For the text-containing cell, return its midpoint in [X, Y] coordinate format. 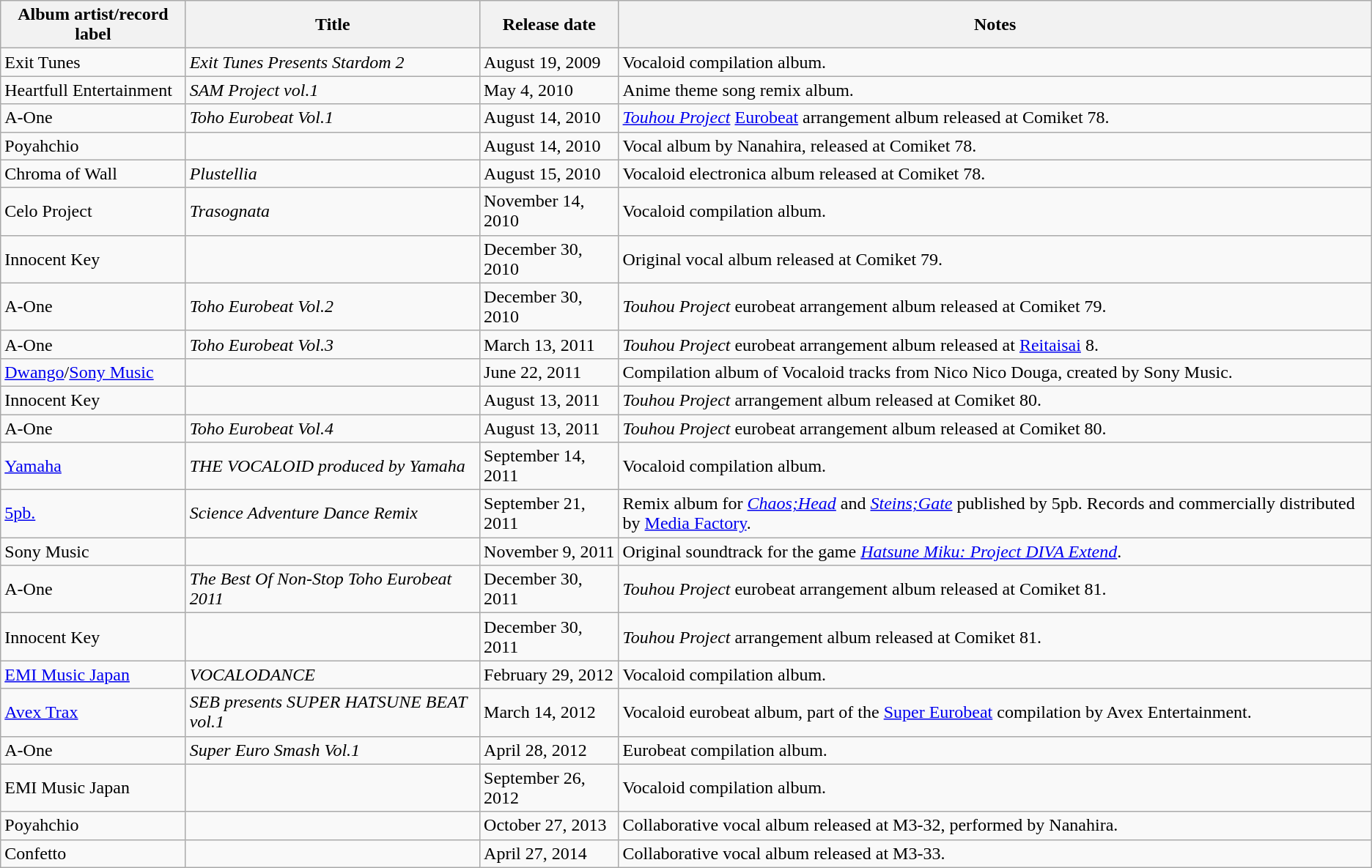
February 29, 2012 [550, 675]
Original soundtrack for the game Hatsune Miku: Project DIVA Extend. [995, 552]
Touhou Project arrangement album released at Comiket 81. [995, 637]
Vocal album by Nanahira, released at Comiket 78. [995, 146]
Exit Tunes Presents Stardom 2 [333, 62]
Toho Eurobeat Vol.4 [333, 429]
April 28, 2012 [550, 750]
Celo Project [93, 211]
Dwango/Sony Music [93, 372]
Release date [550, 25]
September 14, 2011 [550, 466]
Collaborative vocal album released at M3-33. [995, 853]
Anime theme song remix album. [995, 90]
Vocaloid electronica album released at Comiket 78. [995, 174]
THE VOCALOID produced by Yamaha [333, 466]
Collaborative vocal album released at M3-32, performed by Nanahira. [995, 826]
The Best Of Non-Stop Toho Eurobeat 2011 [333, 589]
Notes [995, 25]
Plustellia [333, 174]
Touhou Project eurobeat arrangement album released at Comiket 80. [995, 429]
5pb. [93, 514]
Toho Eurobeat Vol.2 [333, 306]
Sony Music [93, 552]
November 14, 2010 [550, 211]
Remix album for Chaos;Head and Steins;Gate published by 5pb. Records and commercially distributed by Media Factory. [995, 514]
March 13, 2011 [550, 344]
Avex Trax [93, 712]
Science Adventure Dance Remix [333, 514]
Exit Tunes [93, 62]
Touhou Project eurobeat arrangement album released at Comiket 79. [995, 306]
August 15, 2010 [550, 174]
November 9, 2011 [550, 552]
Touhou Project arrangement album released at Comiket 80. [995, 400]
Vocaloid eurobeat album, part of the Super Eurobeat compilation by Avex Entertainment. [995, 712]
September 21, 2011 [550, 514]
Eurobeat compilation album. [995, 750]
Toho Eurobeat Vol.1 [333, 118]
Confetto [93, 853]
Title [333, 25]
Touhou Project eurobeat arrangement album released at Reitaisai 8. [995, 344]
October 27, 2013 [550, 826]
Album artist/record label [93, 25]
April 27, 2014 [550, 853]
June 22, 2011 [550, 372]
Heartfull Entertainment [93, 90]
Trasognata [333, 211]
Super Euro Smash Vol.1 [333, 750]
SAM Project vol.1 [333, 90]
Yamaha [93, 466]
SEB presents SUPER HATSUNE BEAT vol.1 [333, 712]
August 19, 2009 [550, 62]
September 26, 2012 [550, 788]
VOCALODANCE [333, 675]
Toho Eurobeat Vol.3 [333, 344]
Chroma of Wall [93, 174]
Touhou Project Eurobeat arrangement album released at Comiket 78. [995, 118]
Compilation album of Vocaloid tracks from Nico Nico Douga, created by Sony Music. [995, 372]
March 14, 2012 [550, 712]
Original vocal album released at Comiket 79. [995, 259]
May 4, 2010 [550, 90]
Touhou Project eurobeat arrangement album released at Comiket 81. [995, 589]
